Extract the (x, y) coordinate from the center of the cell holding the provided text.  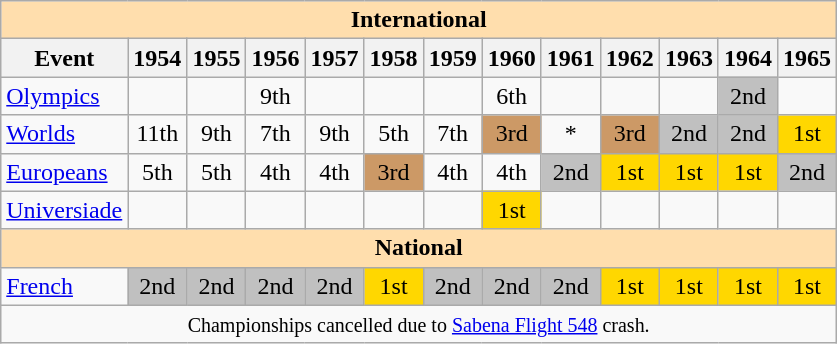
Olympics (64, 96)
1961 (570, 58)
1956 (276, 58)
Universiade (64, 210)
French (64, 286)
1955 (216, 58)
International (419, 20)
1964 (748, 58)
Worlds (64, 134)
1959 (452, 58)
11th (158, 134)
1960 (512, 58)
1957 (334, 58)
1965 (806, 58)
* (570, 134)
Event (64, 58)
1954 (158, 58)
Championships cancelled due to Sabena Flight 548 crash. (419, 324)
Europeans (64, 172)
1962 (630, 58)
1963 (688, 58)
1958 (394, 58)
6th (512, 96)
National (419, 248)
